Output the (x, y) coordinate of the center of the cell containing the given text.  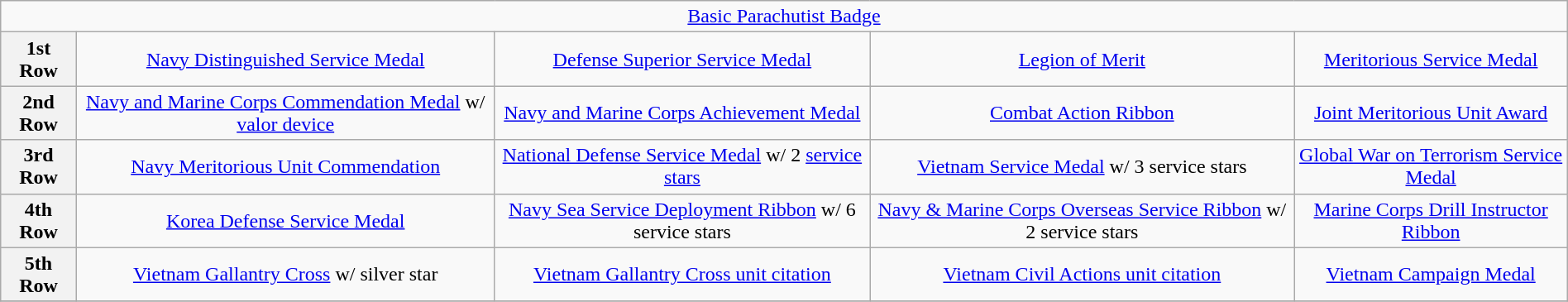
5th Row (39, 275)
Navy and Marine Corps Achievement Medal (682, 113)
Vietnam Civil Actions unit citation (1082, 275)
Meritorious Service Medal (1431, 60)
Joint Meritorious Unit Award (1431, 113)
Global War on Terrorism Service Medal (1431, 167)
3rd Row (39, 167)
2nd Row (39, 113)
Navy Distinguished Service Medal (285, 60)
Navy Meritorious Unit Commendation (285, 167)
Navy Sea Service Deployment Ribbon w/ 6 service stars (682, 220)
Navy and Marine Corps Commendation Medal w/ valor device (285, 113)
4th Row (39, 220)
Navy & Marine Corps Overseas Service Ribbon w/ 2 service stars (1082, 220)
Marine Corps Drill Instructor Ribbon (1431, 220)
1st Row (39, 60)
Vietnam Service Medal w/ 3 service stars (1082, 167)
Defense Superior Service Medal (682, 60)
Vietnam Gallantry Cross w/ silver star (285, 275)
Basic Parachutist Badge (784, 17)
Korea Defense Service Medal (285, 220)
National Defense Service Medal w/ 2 service stars (682, 167)
Vietnam Campaign Medal (1431, 275)
Legion of Merit (1082, 60)
Combat Action Ribbon (1082, 113)
Vietnam Gallantry Cross unit citation (682, 275)
